Find where the given text appears and provide that cell's center as (X, Y) coordinate. 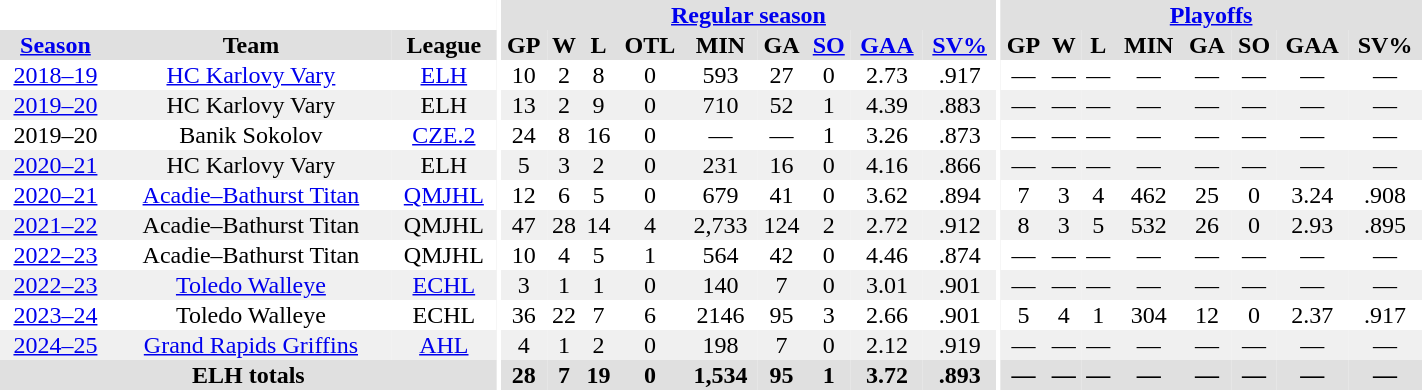
27 (782, 75)
2,733 (720, 225)
.893 (960, 375)
593 (720, 75)
.908 (1385, 195)
2.37 (1312, 315)
3.24 (1312, 195)
CZE.2 (444, 135)
Regular season (749, 15)
198 (720, 345)
2023–24 (56, 315)
52 (782, 105)
1,534 (720, 375)
14 (598, 225)
13 (524, 105)
3.26 (887, 135)
.866 (960, 165)
2146 (720, 315)
.894 (960, 195)
2.73 (887, 75)
25 (1207, 195)
AHL (444, 345)
24 (524, 135)
42 (782, 255)
2.72 (887, 225)
140 (720, 285)
532 (1148, 225)
.873 (960, 135)
ELH totals (248, 375)
41 (782, 195)
710 (720, 105)
Playoffs (1211, 15)
3.01 (887, 285)
124 (782, 225)
2021–22 (56, 225)
League (444, 45)
2.93 (1312, 225)
2024–25 (56, 345)
.919 (960, 345)
4.39 (887, 105)
.874 (960, 255)
OTL (650, 45)
.912 (960, 225)
9 (598, 105)
2018–19 (56, 75)
36 (524, 315)
231 (720, 165)
22 (564, 315)
3.62 (887, 195)
Team (251, 45)
2.66 (887, 315)
679 (720, 195)
26 (1207, 225)
2.12 (887, 345)
304 (1148, 315)
4.16 (887, 165)
19 (598, 375)
462 (1148, 195)
4.46 (887, 255)
3.72 (887, 375)
564 (720, 255)
47 (524, 225)
.895 (1385, 225)
Grand Rapids Griffins (251, 345)
.883 (960, 105)
Season (56, 45)
Banik Sokolov (251, 135)
